Capture the cell that displays the provided text and extract its (x, y) central coordinate. 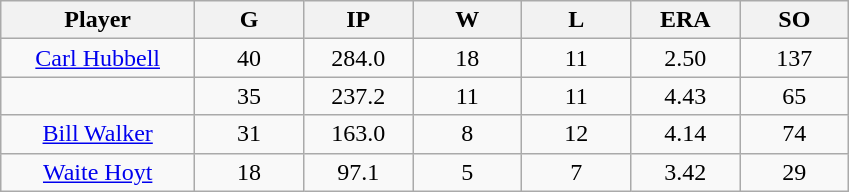
Waite Hoyt (98, 172)
IP (358, 20)
237.2 (358, 96)
W (468, 20)
163.0 (358, 134)
2.50 (686, 58)
65 (794, 96)
29 (794, 172)
ERA (686, 20)
7 (576, 172)
40 (250, 58)
35 (250, 96)
Carl Hubbell (98, 58)
4.14 (686, 134)
4.43 (686, 96)
137 (794, 58)
284.0 (358, 58)
L (576, 20)
31 (250, 134)
Bill Walker (98, 134)
74 (794, 134)
SO (794, 20)
8 (468, 134)
G (250, 20)
5 (468, 172)
12 (576, 134)
3.42 (686, 172)
97.1 (358, 172)
Player (98, 20)
